Determine the (x, y) coordinate at the center of the cell enclosing the given text.  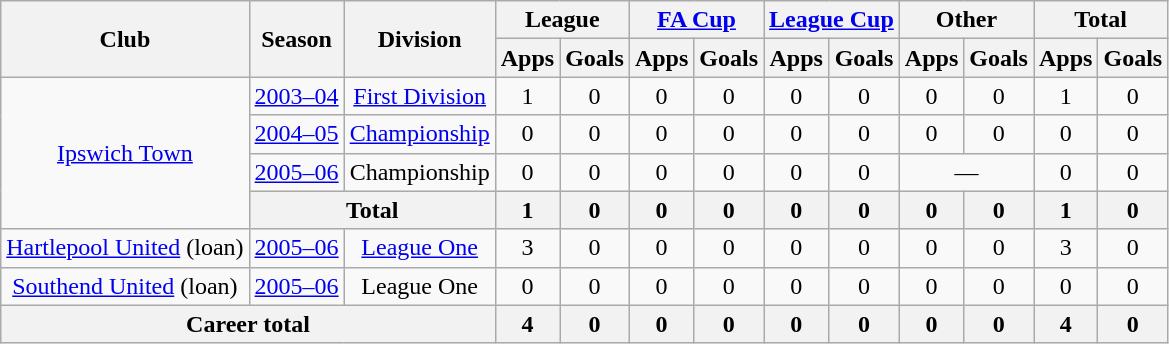
2003–04 (296, 96)
Other (966, 20)
Ipswich Town (125, 153)
Club (125, 39)
Southend United (loan) (125, 286)
First Division (420, 96)
Division (420, 39)
— (966, 172)
Hartlepool United (loan) (125, 248)
FA Cup (696, 20)
Career total (248, 324)
League Cup (832, 20)
2004–05 (296, 134)
Season (296, 39)
League (562, 20)
